Find where the given text appears and provide that cell's center as (X, Y) coordinate. 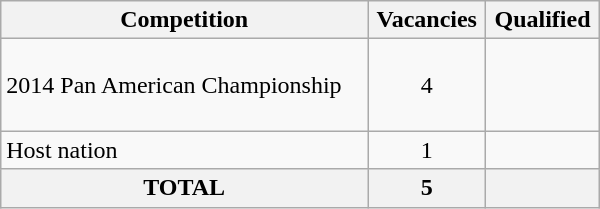
4 (427, 85)
Competition (184, 20)
Vacancies (427, 20)
TOTAL (184, 188)
1 (427, 150)
5 (427, 188)
Qualified (542, 20)
Host nation (184, 150)
2014 Pan American Championship (184, 85)
